Capture the cell that displays the provided text and extract its (X, Y) central coordinate. 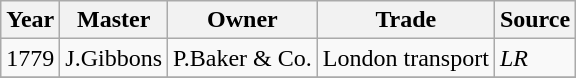
Owner (243, 20)
1779 (30, 58)
Year (30, 20)
J.Gibbons (114, 58)
P.Baker & Co. (243, 58)
Master (114, 20)
London transport (406, 58)
Trade (406, 20)
LR (534, 58)
Source (534, 20)
